Output the [X, Y] coordinate of the center of the cell containing the given text.  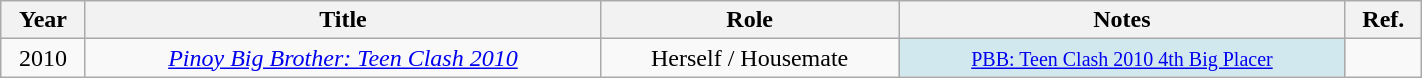
2010 [43, 58]
PBB: Teen Clash 2010 4th Big Placer [1122, 58]
Year [43, 20]
Herself / Housemate [750, 58]
Title [343, 20]
Pinoy Big Brother: Teen Clash 2010 [343, 58]
Ref. [1383, 20]
Role [750, 20]
Notes [1122, 20]
